Locate the cell with the specified text and output its (X, Y) center coordinate. 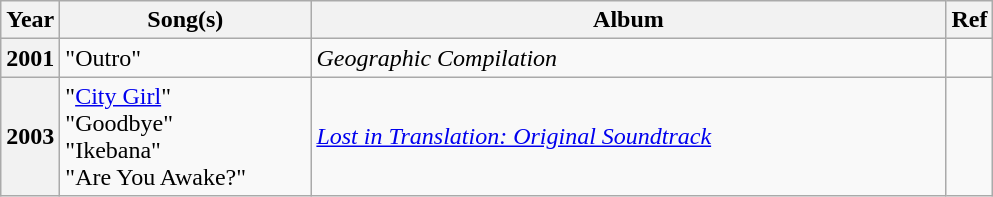
Ref (970, 20)
Song(s) (186, 20)
2003 (30, 136)
Lost in Translation: Original Soundtrack (628, 136)
"Outro" (186, 58)
Geographic Compilation (628, 58)
2001 (30, 58)
Album (628, 20)
Year (30, 20)
"City Girl""Goodbye""Ikebana""Are You Awake?" (186, 136)
